Search for the cell housing the specified text and yield its [X, Y] center coordinate. 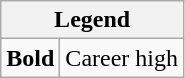
Bold [30, 58]
Legend [92, 20]
Career high [122, 58]
